Determine the [X, Y] coordinate at the center of the cell enclosing the given text.  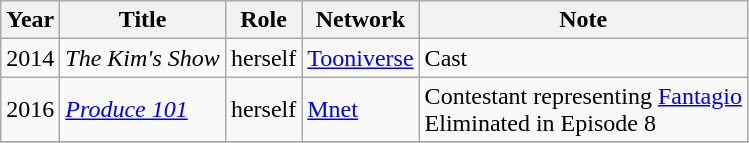
Mnet [360, 110]
Year [30, 20]
Contestant representing FantagioEliminated in Episode 8 [583, 110]
Title [143, 20]
Tooniverse [360, 58]
Note [583, 20]
2016 [30, 110]
Role [263, 20]
Produce 101 [143, 110]
Network [360, 20]
The Kim's Show [143, 58]
2014 [30, 58]
Cast [583, 58]
